Output the (x, y) coordinate of the center of the cell containing the given text.  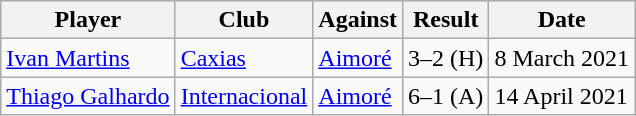
Result (446, 20)
Club (244, 20)
3–2 (H) (446, 58)
Date (562, 20)
6–1 (A) (446, 96)
Thiago Galhardo (88, 96)
Against (358, 20)
8 March 2021 (562, 58)
14 April 2021 (562, 96)
Caxias (244, 58)
Player (88, 20)
Internacional (244, 96)
Ivan Martins (88, 58)
